Capture the cell that displays the provided text and extract its [x, y] central coordinate. 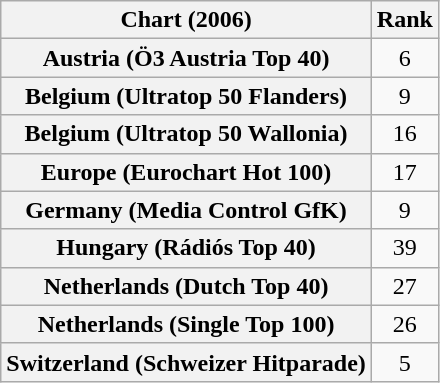
Austria (Ö3 Austria Top 40) [186, 58]
Europe (Eurochart Hot 100) [186, 172]
Germany (Media Control GfK) [186, 210]
Belgium (Ultratop 50 Flanders) [186, 96]
16 [404, 134]
Netherlands (Dutch Top 40) [186, 286]
Belgium (Ultratop 50 Wallonia) [186, 134]
5 [404, 362]
26 [404, 324]
Switzerland (Schweizer Hitparade) [186, 362]
39 [404, 248]
27 [404, 286]
6 [404, 58]
Chart (2006) [186, 20]
17 [404, 172]
Hungary (Rádiós Top 40) [186, 248]
Rank [404, 20]
Netherlands (Single Top 100) [186, 324]
